Extract the [X, Y] coordinate from the center of the cell holding the provided text.  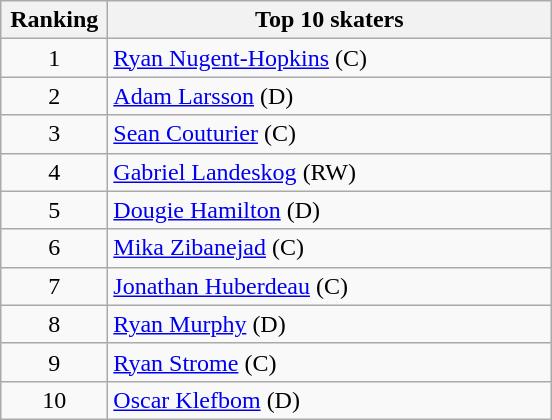
Gabriel Landeskog (RW) [330, 172]
Mika Zibanejad (C) [330, 248]
3 [54, 134]
1 [54, 58]
4 [54, 172]
Adam Larsson (D) [330, 96]
Ryan Strome (C) [330, 362]
Ryan Nugent-Hopkins (C) [330, 58]
6 [54, 248]
8 [54, 324]
5 [54, 210]
Jonathan Huberdeau (C) [330, 286]
Ranking [54, 20]
Dougie Hamilton (D) [330, 210]
9 [54, 362]
Sean Couturier (C) [330, 134]
Ryan Murphy (D) [330, 324]
10 [54, 400]
Oscar Klefbom (D) [330, 400]
7 [54, 286]
Top 10 skaters [330, 20]
2 [54, 96]
